Return [X, Y] of the center of cell containing provided text 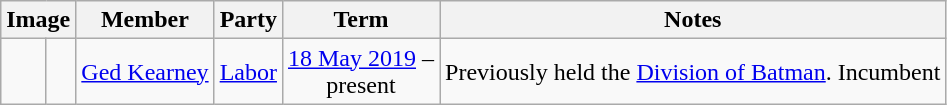
18 May 2019 –present [360, 72]
Previously held the Division of Batman. Incumbent [693, 72]
Ged Kearney [145, 72]
Image [38, 20]
Term [360, 20]
Labor [248, 72]
Party [248, 20]
Notes [693, 20]
Member [145, 20]
